Identify which cell holds the provided text, then report its [x, y] central coordinate. 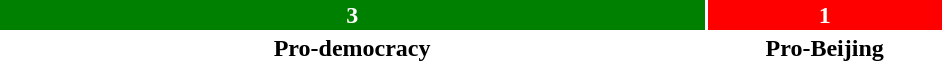
3 [352, 15]
1 [824, 15]
